Determine the (x, y) coordinate at the center of the cell enclosing the given text.  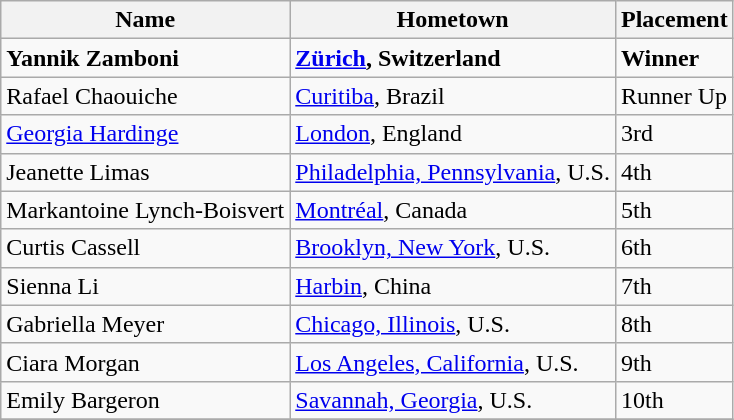
Emily Bargeron (146, 400)
Georgia Hardinge (146, 134)
Runner Up (674, 96)
Hometown (453, 20)
London, England (453, 134)
Philadelphia, Pennsylvania, U.S. (453, 172)
Gabriella Meyer (146, 324)
Winner (674, 58)
9th (674, 362)
Placement (674, 20)
Ciara Morgan (146, 362)
Markantoine Lynch-Boisvert (146, 210)
Jeanette Limas (146, 172)
3rd (674, 134)
7th (674, 286)
Brooklyn, New York, U.S. (453, 248)
Yannik Zamboni (146, 58)
Name (146, 20)
8th (674, 324)
Rafael Chaouiche (146, 96)
10th (674, 400)
Sienna Li (146, 286)
Zürich, Switzerland (453, 58)
5th (674, 210)
Montréal, Canada (453, 210)
Los Angeles, California, U.S. (453, 362)
6th (674, 248)
Curtis Cassell (146, 248)
Harbin, China (453, 286)
Curitiba, Brazil (453, 96)
Savannah, Georgia, U.S. (453, 400)
4th (674, 172)
Chicago, Illinois, U.S. (453, 324)
